Pinpoint the cell where the given text exists, returning its (X, Y) midpoint coordinate. 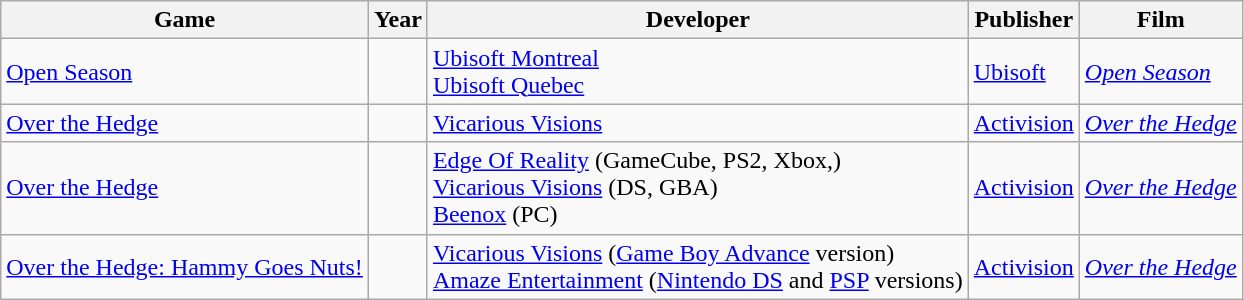
Ubisoft (1024, 72)
Game (185, 20)
Vicarious Visions (Game Boy Advance version)Amaze Entertainment (Nintendo DS and PSP versions) (698, 266)
Publisher (1024, 20)
Vicarious Visions (698, 123)
Edge Of Reality (GameCube, PS2, Xbox,)Vicarious Visions (DS, GBA)Beenox (PC) (698, 188)
Over the Hedge: Hammy Goes Nuts! (185, 266)
Ubisoft MontrealUbisoft Quebec (698, 72)
Year (398, 20)
Film (1160, 20)
Developer (698, 20)
